Search for the cell housing the specified text and yield its (x, y) center coordinate. 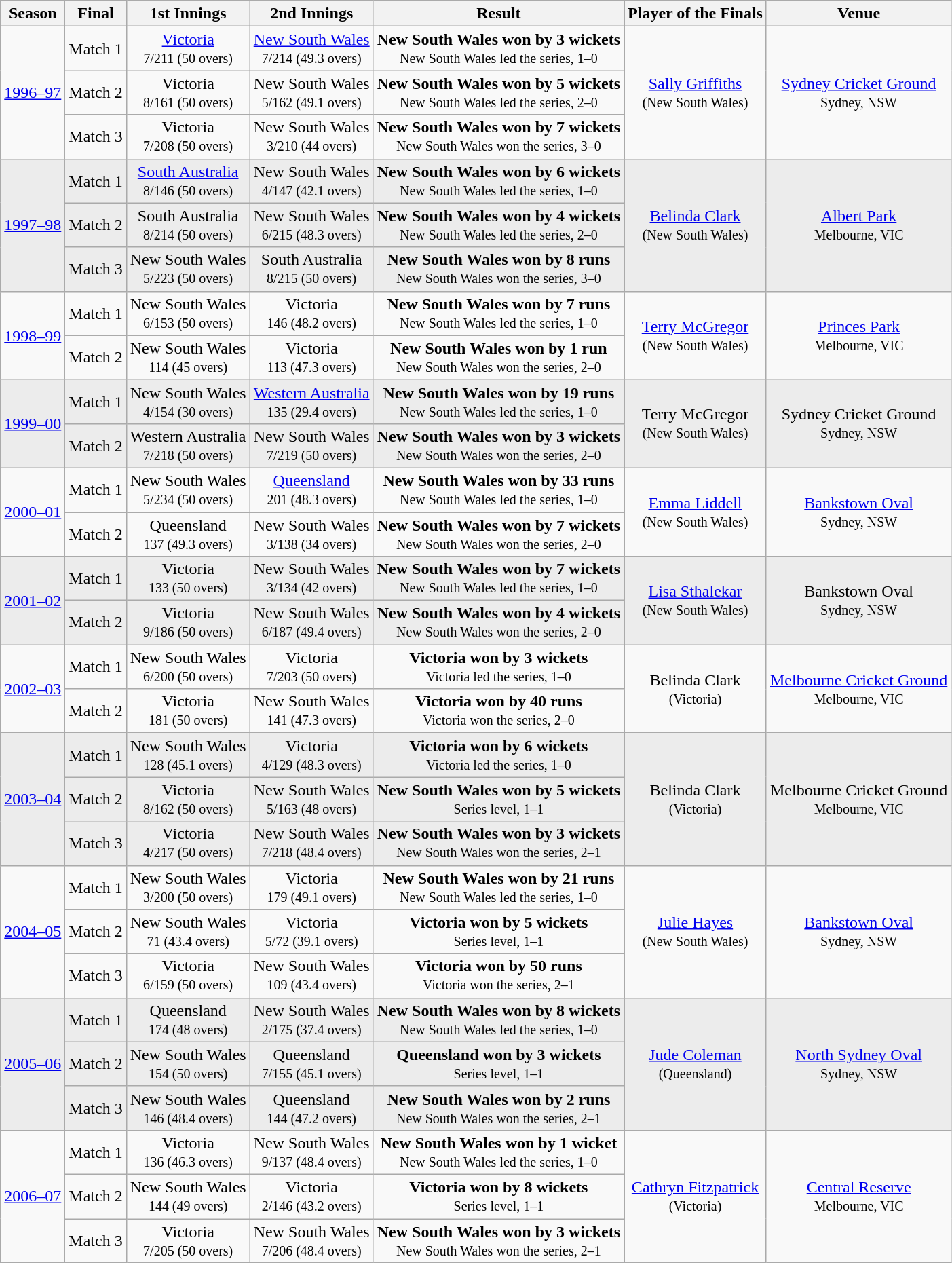
New South Wales won by 4 wicketsNew South Wales led the series, 2–0 (498, 225)
Victoria2/146 (43.2 overs) (311, 1196)
Queensland174 (48 overs) (188, 1019)
New South Wales144 (49 overs) (188, 1196)
Victoria8/162 (50 overs) (188, 799)
Western Australia135 (29.4 overs) (311, 402)
Central ReserveMelbourne, VIC (858, 1196)
New South Wales128 (45.1 overs) (188, 755)
New South Wales won by 7 wicketsNew South Wales won the series, 2–0 (498, 533)
Victoria7/203 (50 overs) (311, 666)
1999–00 (33, 423)
North Sydney OvalSydney, NSW (858, 1064)
New South Wales won by 8 runsNew South Wales won the series, 3–0 (498, 269)
Victoria won by 40 runsVictoria won the series, 2–0 (498, 711)
New South Wales won by 19 runsNew South Wales led the series, 1–0 (498, 402)
Victoria9/186 (50 overs) (188, 623)
New South Wales5/223 (50 overs) (188, 269)
Queensland won by 3 wicketsSeries level, 1–1 (498, 1064)
Victoria won by 5 wicketsSeries level, 1–1 (498, 931)
New South Wales7/214 (49.3 overs) (311, 49)
Venue (858, 14)
New South Wales won by 3 wicketsNew South Wales led the series, 1–0 (498, 49)
Queensland201 (48.3 overs) (311, 490)
New South Wales7/219 (50 overs) (311, 445)
New South Wales5/163 (48 overs) (311, 799)
Queensland137 (49.3 overs) (188, 533)
Princes ParkMelbourne, VIC (858, 335)
New South Wales154 (50 overs) (188, 1064)
2004–05 (33, 931)
Western Australia7/218 (50 overs) (188, 445)
Victoria7/205 (50 overs) (188, 1241)
New South Wales109 (43.4 overs) (311, 976)
New South Wales4/147 (42.1 overs) (311, 181)
Victoria4/217 (50 overs) (188, 843)
Victoria won by 6 wicketsVictoria led the series, 1–0 (498, 755)
New South Wales won by 4 wicketsNew South Wales won the series, 2–0 (498, 623)
Player of the Finals (696, 14)
Victoria won by 8 wicketsSeries level, 1–1 (498, 1196)
New South Wales9/137 (48.4 overs) (311, 1152)
New South Wales won by 21 runsNew South Wales led the series, 1–0 (498, 888)
New South Wales won by 7 wicketsNew South Wales won the series, 3–0 (498, 137)
New South Wales won by 2 runsNew South Wales won the series, 2–1 (498, 1108)
Victoria5/72 (39.1 overs) (311, 931)
Queensland144 (47.2 overs) (311, 1108)
New South Wales6/153 (50 overs) (188, 314)
New South Wales6/200 (50 overs) (188, 666)
1997–98 (33, 225)
New South Wales114 (45 overs) (188, 357)
New South Wales4/154 (30 overs) (188, 402)
New South Wales won by 33 runsNew South Wales led the series, 1–0 (498, 490)
New South Wales won by 5 wicketsNew South Wales led the series, 2–0 (498, 92)
Emma Liddell(New South Wales) (696, 512)
New South Wales71 (43.4 overs) (188, 931)
New South Wales won by 7 wicketsNew South Wales led the series, 1–0 (498, 578)
Victoria6/159 (50 overs) (188, 976)
New South Wales3/210 (44 overs) (311, 137)
New South Wales141 (47.3 overs) (311, 711)
New South Wales7/206 (48.4 overs) (311, 1241)
New South Wales won by 5 wicketsSeries level, 1–1 (498, 799)
2006–07 (33, 1196)
New South Wales won by 3 wicketsNew South Wales won the series, 2–0 (498, 445)
Result (498, 14)
Victoria7/208 (50 overs) (188, 137)
New South Wales146 (48.4 overs) (188, 1108)
Albert ParkMelbourne, VIC (858, 225)
2002–03 (33, 689)
South Australia8/215 (50 overs) (311, 269)
New South Wales6/187 (49.4 overs) (311, 623)
Final (96, 14)
New South Wales5/234 (50 overs) (188, 490)
South Australia8/214 (50 overs) (188, 225)
2005–06 (33, 1064)
New South Wales7/218 (48.4 overs) (311, 843)
Queensland7/155 (45.1 overs) (311, 1064)
New South Wales6/215 (48.3 overs) (311, 225)
Victoria179 (49.1 overs) (311, 888)
Victoria8/161 (50 overs) (188, 92)
New South Wales won by 6 wicketsNew South Wales led the series, 1–0 (498, 181)
New South Wales2/175 (37.4 overs) (311, 1019)
New South Wales3/200 (50 overs) (188, 888)
Victoria146 (48.2 overs) (311, 314)
Victoria136 (46.3 overs) (188, 1152)
Sally Griffiths(New South Wales) (696, 92)
New South Wales3/134 (42 overs) (311, 578)
New South Wales5/162 (49.1 overs) (311, 92)
Lisa Sthalekar(New South Wales) (696, 601)
2001–02 (33, 601)
2nd Innings (311, 14)
New South Wales3/138 (34 overs) (311, 533)
1st Innings (188, 14)
New South Wales won by 8 wicketsNew South Wales led the series, 1–0 (498, 1019)
South Australia8/146 (50 overs) (188, 181)
Victoria133 (50 overs) (188, 578)
1998–99 (33, 335)
2003–04 (33, 799)
Victoria181 (50 overs) (188, 711)
Victoria7/211 (50 overs) (188, 49)
Season (33, 14)
Victoria4/129 (48.3 overs) (311, 755)
Victoria won by 3 wicketsVictoria led the series, 1–0 (498, 666)
Victoria113 (47.3 overs) (311, 357)
Jude Coleman(Queensland) (696, 1064)
Cathryn Fitzpatrick(Victoria) (696, 1196)
Victoria won by 50 runsVictoria won the series, 2–1 (498, 976)
Belinda Clark(New South Wales) (696, 225)
New South Wales won by 7 runsNew South Wales led the series, 1–0 (498, 314)
New South Wales won by 1 wicketNew South Wales led the series, 1–0 (498, 1152)
1996–97 (33, 92)
Julie Hayes(New South Wales) (696, 931)
New South Wales won by 1 runNew South Wales won the series, 2–0 (498, 357)
2000–01 (33, 512)
